Identify which cell holds the provided text, then report its (x, y) central coordinate. 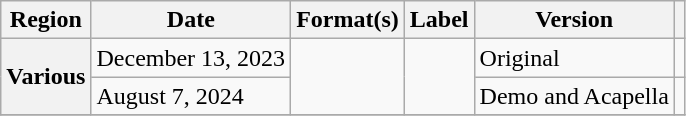
Original (574, 58)
Region (46, 20)
August 7, 2024 (191, 96)
Version (574, 20)
Demo and Acapella (574, 96)
Label (439, 20)
December 13, 2023 (191, 58)
Date (191, 20)
Format(s) (348, 20)
Various (46, 77)
